Determine the [x, y] coordinate at the center of the cell enclosing the given text.  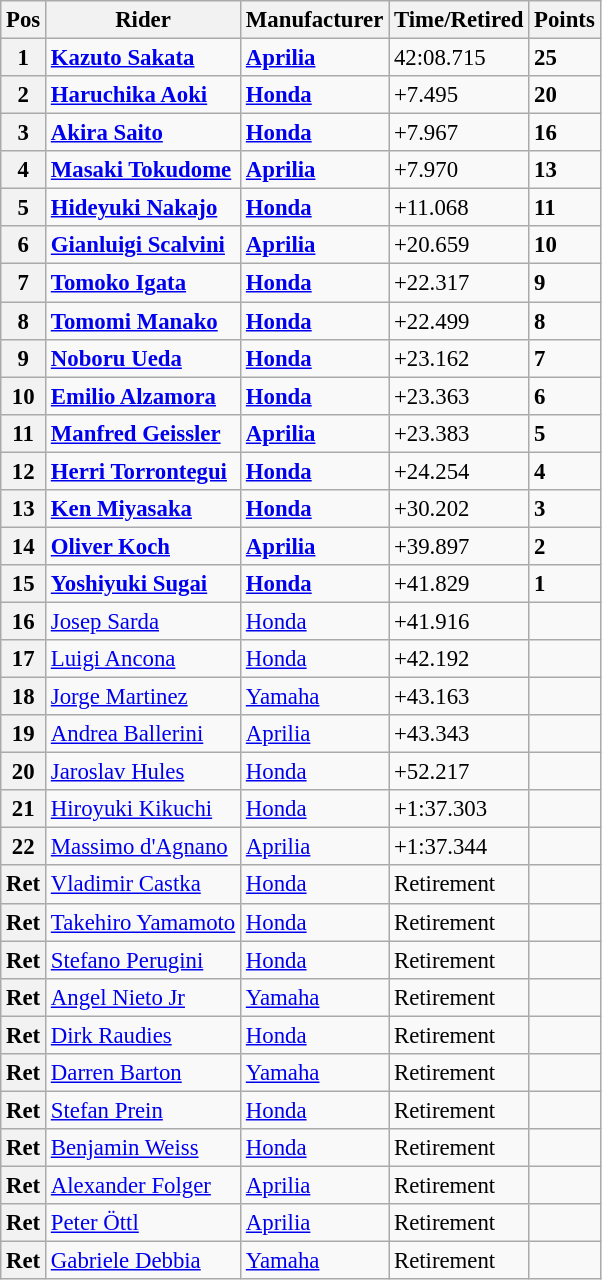
Rider [144, 20]
Dirk Raudies [144, 1035]
+43.163 [459, 697]
Jorge Martinez [144, 697]
21 [24, 809]
Luigi Ancona [144, 659]
Tomoko Igata [144, 283]
+43.343 [459, 734]
12 [24, 471]
+22.499 [459, 321]
+39.897 [459, 546]
25 [564, 58]
Angel Nieto Jr [144, 997]
Stefan Prein [144, 1110]
Stefano Perugini [144, 960]
Ken Miyasaka [144, 509]
15 [24, 584]
Kazuto Sakata [144, 58]
Peter Öttl [144, 1223]
Massimo d'Agnano [144, 847]
Gianluigi Scalvini [144, 245]
+24.254 [459, 471]
Manufacturer [315, 20]
Alexander Folger [144, 1185]
+7.495 [459, 95]
Noboru Ueda [144, 358]
+11.068 [459, 208]
14 [24, 546]
Oliver Koch [144, 546]
Andrea Ballerini [144, 734]
+23.383 [459, 433]
Pos [24, 20]
Herri Torrontegui [144, 471]
Tomomi Manako [144, 321]
Hiroyuki Kikuchi [144, 809]
+23.162 [459, 358]
Yoshiyuki Sugai [144, 584]
+1:37.344 [459, 847]
17 [24, 659]
Points [564, 20]
Josep Sarda [144, 621]
+20.659 [459, 245]
Hideyuki Nakajo [144, 208]
22 [24, 847]
Darren Barton [144, 1073]
+1:37.303 [459, 809]
+23.363 [459, 396]
+41.829 [459, 584]
+41.916 [459, 621]
Manfred Geissler [144, 433]
+7.970 [459, 170]
Haruchika Aoki [144, 95]
Emilio Alzamora [144, 396]
19 [24, 734]
+52.217 [459, 772]
Benjamin Weiss [144, 1148]
Akira Saito [144, 133]
18 [24, 697]
+42.192 [459, 659]
+22.317 [459, 283]
Jaroslav Hules [144, 772]
Gabriele Debbia [144, 1261]
Time/Retired [459, 20]
+30.202 [459, 509]
Vladimir Castka [144, 885]
42:08.715 [459, 58]
+7.967 [459, 133]
Takehiro Yamamoto [144, 922]
Masaki Tokudome [144, 170]
